Identify which cell holds the provided text, then report its (X, Y) central coordinate. 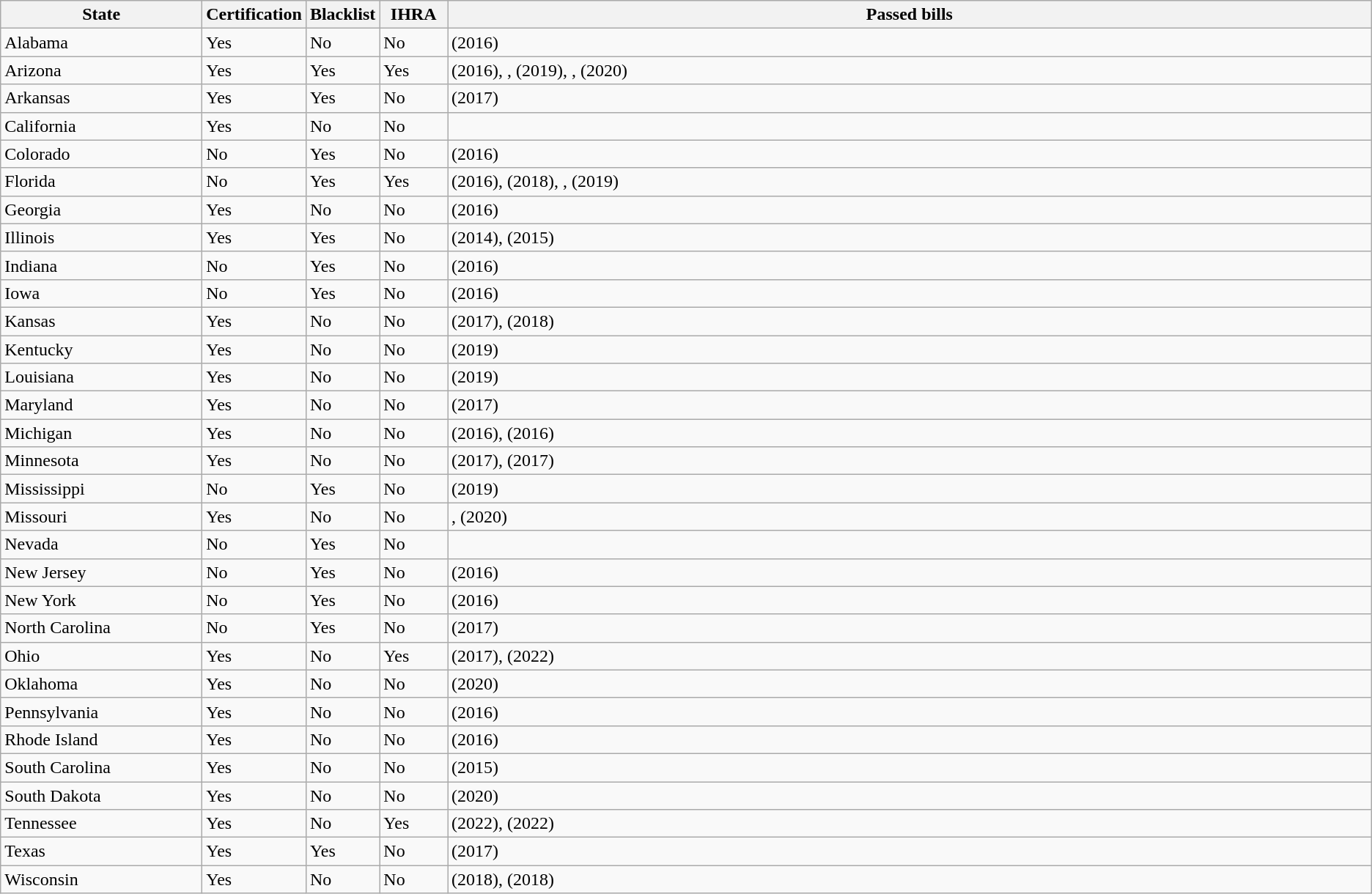
(2016), (2016) (909, 433)
Kansas (101, 321)
Iowa (101, 293)
Indiana (101, 265)
Ohio (101, 656)
California (101, 126)
Missouri (101, 517)
Pennsylvania (101, 712)
Nevada (101, 544)
Tennessee (101, 824)
Arkansas (101, 98)
, (2020) (909, 517)
(2016), (2018), , (2019) (909, 182)
Maryland (101, 405)
Florida (101, 182)
(2022), (2022) (909, 824)
Wisconsin (101, 879)
(2015) (909, 767)
(2018), (2018) (909, 879)
Louisiana (101, 377)
New York (101, 600)
Georgia (101, 210)
Michigan (101, 433)
(2016), , (2019), , (2020) (909, 70)
South Dakota (101, 795)
North Carolina (101, 628)
State (101, 15)
Kentucky (101, 350)
Minnesota (101, 461)
Certification (254, 15)
Passed bills (909, 15)
Illinois (101, 237)
(2017), (2017) (909, 461)
(2017), (2018) (909, 321)
Texas (101, 851)
Mississippi (101, 489)
Blacklist (342, 15)
Alabama (101, 43)
Arizona (101, 70)
(2017), (2022) (909, 656)
Colorado (101, 154)
Oklahoma (101, 684)
South Carolina (101, 767)
(2014), (2015) (909, 237)
Rhode Island (101, 739)
IHRA (413, 15)
New Jersey (101, 572)
